Pinpoint the cell where the given text exists, returning its (X, Y) midpoint coordinate. 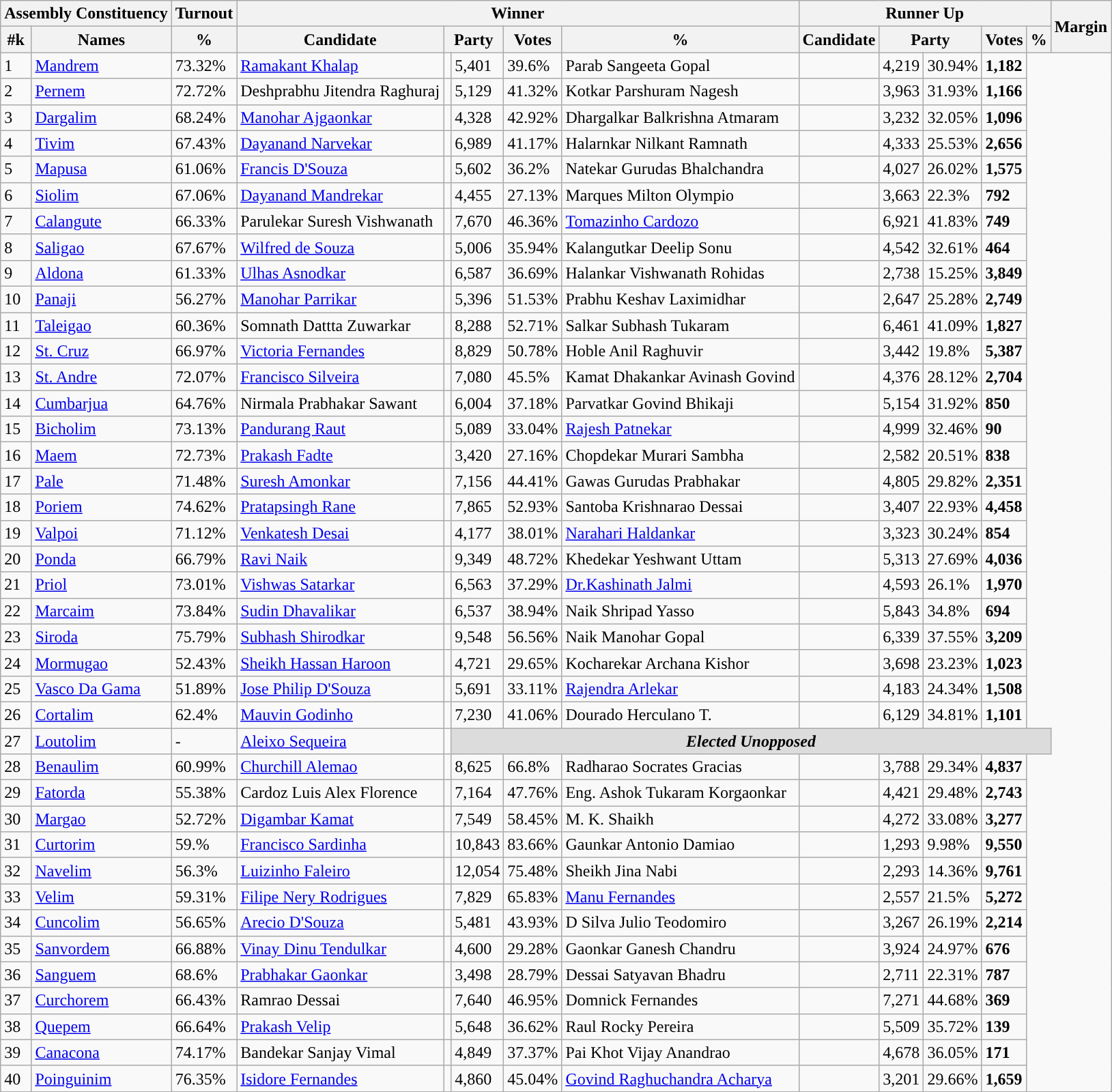
1,827 (1004, 326)
8,288 (478, 326)
13 (16, 377)
10,843 (478, 845)
24 (16, 663)
Tivim (101, 143)
Churchill Alemao (340, 767)
464 (1004, 247)
39.6% (532, 66)
4,455 (478, 195)
19 (16, 533)
18 (16, 507)
854 (1004, 533)
Dargalim (101, 117)
D Silva Julio Teodomiro (680, 923)
Isidore Fernandes (340, 1078)
2,582 (901, 455)
Venkatesh Desai (340, 533)
3 (16, 117)
29.48% (953, 793)
32 (16, 871)
6 (16, 195)
4,542 (901, 247)
5,648 (478, 1026)
Hoble Anil Raghuvir (680, 351)
7,164 (478, 793)
4,593 (901, 585)
Margin (1081, 27)
38 (16, 1026)
3,407 (901, 507)
Marques Milton Olympio (680, 195)
3,849 (1004, 273)
Prabhakar Gaonkar (340, 975)
Jose Philip D'Souza (340, 689)
Dourado Herculano T. (680, 715)
25 (16, 689)
71.48% (204, 481)
27.16% (532, 455)
4,849 (478, 1052)
10 (16, 299)
2,711 (901, 975)
5,843 (901, 611)
Dhargalkar Balkrishna Atmaram (680, 117)
25.53% (953, 143)
Dayanand Narvekar (340, 143)
40 (16, 1078)
171 (1004, 1052)
Ramrao Dessai (340, 1001)
838 (1004, 455)
5,481 (478, 923)
Sanvordem (101, 949)
56.3% (204, 871)
Cardoz Luis Alex Florence (340, 793)
37.18% (532, 403)
22.31% (953, 975)
Pai Khot Vijay Anandrao (680, 1052)
37 (16, 1001)
1,101 (1004, 715)
1,575 (1004, 169)
2 (16, 91)
8,625 (478, 767)
24.97% (953, 949)
6,537 (478, 611)
56.65% (204, 923)
64.76% (204, 403)
4,272 (901, 819)
Narahari Haldankar (680, 533)
5,509 (901, 1026)
Filipe Nery Rodrigues (340, 897)
792 (1004, 195)
12 (16, 351)
29.28% (532, 949)
68.6% (204, 975)
Francisco Silveira (340, 377)
1,023 (1004, 663)
66.88% (204, 949)
Sanguem (101, 975)
27 (16, 741)
32.46% (953, 429)
1,508 (1004, 689)
7,865 (478, 507)
29.66% (953, 1078)
68.24% (204, 117)
Mandrem (101, 66)
74.17% (204, 1052)
St. Andre (101, 377)
66.97% (204, 351)
60.36% (204, 326)
9 (16, 273)
Gaonkar Ganesh Chandru (680, 949)
Siolim (101, 195)
74.62% (204, 507)
83.66% (532, 845)
5,154 (901, 403)
Deshprabhu Jitendra Raghuraj (340, 91)
34.81% (953, 715)
31.92% (953, 403)
4,219 (901, 66)
9,548 (478, 637)
43.93% (532, 923)
Ramakant Khalap (340, 66)
Vishwas Satarkar (340, 585)
41.06% (532, 715)
787 (1004, 975)
Raul Rocky Pereira (680, 1026)
19.8% (953, 351)
7,640 (478, 1001)
2,743 (1004, 793)
2,293 (901, 871)
66.79% (204, 559)
- (204, 741)
6,339 (901, 637)
Panaji (101, 299)
749 (1004, 221)
Poriem (101, 507)
Manu Fernandes (680, 897)
36 (16, 975)
76.35% (204, 1078)
Sudin Dhavalikar (340, 611)
3,209 (1004, 637)
36.69% (532, 273)
1,166 (1004, 91)
7,230 (478, 715)
90 (1004, 429)
5,396 (478, 299)
28.79% (532, 975)
Navelim (101, 871)
5,272 (1004, 897)
Parulekar Suresh Vishwanath (340, 221)
6,004 (478, 403)
M. K. Shaikh (680, 819)
Digambar Kamat (340, 819)
Gawas Gurudas Prabhakar (680, 481)
73.32% (204, 66)
66.43% (204, 1001)
26.02% (953, 169)
58.45% (532, 819)
20.51% (953, 455)
3,442 (901, 351)
2,656 (1004, 143)
61.06% (204, 169)
Pandurang Raut (340, 429)
2,351 (1004, 481)
46.36% (532, 221)
1,182 (1004, 66)
51.89% (204, 689)
6,563 (478, 585)
67.67% (204, 247)
Runner Up (924, 14)
Bicholim (101, 429)
32.61% (953, 247)
33.04% (532, 429)
Gaunkar Antonio Damiao (680, 845)
59.% (204, 845)
Names (101, 40)
38.01% (532, 533)
3,924 (901, 949)
55.38% (204, 793)
Ravi Naik (340, 559)
Elected Unopposed (751, 741)
72.73% (204, 455)
4,376 (901, 377)
17 (16, 481)
1,970 (1004, 585)
31.93% (953, 91)
2,749 (1004, 299)
15 (16, 429)
Taleigao (101, 326)
Valpoi (101, 533)
9.98% (953, 845)
5,401 (478, 66)
29.82% (953, 481)
14 (16, 403)
9,349 (478, 559)
7,271 (901, 1001)
4,837 (1004, 767)
26 (16, 715)
73.01% (204, 585)
47.76% (532, 793)
75.48% (532, 871)
Pernem (101, 91)
1 (16, 66)
4,421 (901, 793)
73.13% (204, 429)
22 (16, 611)
694 (1004, 611)
3,267 (901, 923)
Manohar Ajgaonkar (340, 117)
33.11% (532, 689)
7,670 (478, 221)
4,036 (1004, 559)
676 (1004, 949)
Mapusa (101, 169)
Natekar Gurudas Bhalchandra (680, 169)
65.83% (532, 897)
9,761 (1004, 871)
7 (16, 221)
67.43% (204, 143)
30.94% (953, 66)
61.33% (204, 273)
Siroda (101, 637)
Curtorim (101, 845)
4,600 (478, 949)
4,333 (901, 143)
Saligao (101, 247)
5,089 (478, 429)
66.33% (204, 221)
5,691 (478, 689)
Somnath Dattta Zuwarkar (340, 326)
29.65% (532, 663)
Sheikh Jina Nabi (680, 871)
5 (16, 169)
Govind Raghuchandra Acharya (680, 1078)
7,080 (478, 377)
72.72% (204, 91)
Aldona (101, 273)
Subhash Shirodkar (340, 637)
56.27% (204, 299)
Ponda (101, 559)
33.08% (953, 819)
4,721 (478, 663)
St. Cruz (101, 351)
Cortalim (101, 715)
37.29% (532, 585)
Dayanand Mandrekar (340, 195)
52.93% (532, 507)
Loutolim (101, 741)
7,156 (478, 481)
14.36% (953, 871)
51.53% (532, 299)
Prakash Fadte (340, 455)
8,829 (478, 351)
8 (16, 247)
34 (16, 923)
Curchorem (101, 1001)
46.95% (532, 1001)
11 (16, 326)
Margao (101, 819)
Vasco Da Gama (101, 689)
7,549 (478, 819)
2,557 (901, 897)
3,963 (901, 91)
Parab Sangeeta Gopal (680, 66)
Chopdekar Murari Sambha (680, 455)
39 (16, 1052)
Radharao Socrates Gracias (680, 767)
5,006 (478, 247)
3,323 (901, 533)
5,387 (1004, 351)
Mauvin Godinho (340, 715)
139 (1004, 1026)
Victoria Fernandes (340, 351)
1,293 (901, 845)
45.04% (532, 1078)
59.31% (204, 897)
Vinay Dinu Tendulkar (340, 949)
Santoba Krishnarao Dessai (680, 507)
4,328 (478, 117)
24.34% (953, 689)
7,829 (478, 897)
Wilfred de Souza (340, 247)
Velim (101, 897)
45.5% (532, 377)
Winner (517, 14)
Eng. Ashok Tukaram Korgaonkar (680, 793)
6,461 (901, 326)
67.06% (204, 195)
4,183 (901, 689)
Tomazinho Cardozo (680, 221)
6,129 (901, 715)
2,647 (901, 299)
5,313 (901, 559)
850 (1004, 403)
36.2% (532, 169)
28.12% (953, 377)
44.41% (532, 481)
4,678 (901, 1052)
35.72% (953, 1026)
Arecio D'Souza (340, 923)
30 (16, 819)
Bandekar Sanjay Vimal (340, 1052)
Assembly Constituency (86, 14)
20 (16, 559)
3,420 (478, 455)
52.43% (204, 663)
35 (16, 949)
4,860 (478, 1078)
62.4% (204, 715)
Benaulim (101, 767)
Mormugao (101, 663)
25.28% (953, 299)
9,550 (1004, 845)
Aleixo Sequeira (340, 741)
6,587 (478, 273)
34.8% (953, 611)
Khedekar Yeshwant Uttam (680, 559)
3,232 (901, 117)
29 (16, 793)
52.72% (204, 819)
44.68% (953, 1001)
73.84% (204, 611)
21 (16, 585)
Poinguinim (101, 1078)
28 (16, 767)
Suresh Amonkar (340, 481)
37.55% (953, 637)
2,738 (901, 273)
Canacona (101, 1052)
5,129 (478, 91)
Cumbarjua (101, 403)
Domnick Fernandes (680, 1001)
Naik Manohar Gopal (680, 637)
36.05% (953, 1052)
1,659 (1004, 1078)
5,602 (478, 169)
66.8% (532, 767)
72.07% (204, 377)
31 (16, 845)
3,788 (901, 767)
26.19% (953, 923)
Sheikh Hassan Haroon (340, 663)
Prabhu Keshav Laximidhar (680, 299)
22.93% (953, 507)
Quepem (101, 1026)
23 (16, 637)
4,999 (901, 429)
6,989 (478, 143)
35.94% (532, 247)
4 (16, 143)
Dessai Satyavan Bhadru (680, 975)
Francis D'Souza (340, 169)
#k (16, 40)
16 (16, 455)
33 (16, 897)
Maem (101, 455)
369 (1004, 1001)
23.23% (953, 663)
Turnout (204, 14)
41.09% (953, 326)
15.25% (953, 273)
Dr.Kashinath Jalmi (680, 585)
Kocharekar Archana Kishor (680, 663)
Pale (101, 481)
2,214 (1004, 923)
Halankar Vishwanath Rohidas (680, 273)
Fatorda (101, 793)
Marcaim (101, 611)
50.78% (532, 351)
4,177 (478, 533)
38.94% (532, 611)
41.83% (953, 221)
Rajesh Patnekar (680, 429)
3,663 (901, 195)
52.71% (532, 326)
Parvatkar Govind Bhikaji (680, 403)
1,096 (1004, 117)
26.1% (953, 585)
27.13% (532, 195)
3,698 (901, 663)
Pratapsingh Rane (340, 507)
29.34% (953, 767)
Nirmala Prabhakar Sawant (340, 403)
41.32% (532, 91)
66.64% (204, 1026)
Kamat Dhakankar Avinash Govind (680, 377)
6,921 (901, 221)
Ulhas Asnodkar (340, 273)
Priol (101, 585)
22.3% (953, 195)
3,277 (1004, 819)
3,498 (478, 975)
37.37% (532, 1052)
Luizinho Faleiro (340, 871)
Calangute (101, 221)
Naik Shripad Yasso (680, 611)
4,027 (901, 169)
42.92% (532, 117)
3,201 (901, 1078)
36.62% (532, 1026)
41.17% (532, 143)
27.69% (953, 559)
4,805 (901, 481)
Francisco Sardinha (340, 845)
Rajendra Arlekar (680, 689)
32.05% (953, 117)
Halarnkar Nilkant Ramnath (680, 143)
2,704 (1004, 377)
60.99% (204, 767)
30.24% (953, 533)
Kalangutkar Deelip Sonu (680, 247)
Prakash Velip (340, 1026)
48.72% (532, 559)
Cuncolim (101, 923)
4,458 (1004, 507)
Kotkar Parshuram Nagesh (680, 91)
75.79% (204, 637)
71.12% (204, 533)
21.5% (953, 897)
56.56% (532, 637)
Manohar Parrikar (340, 299)
12,054 (478, 871)
Salkar Subhash Tukaram (680, 326)
